Find where the given text appears and provide that cell's center as [X, Y] coordinate. 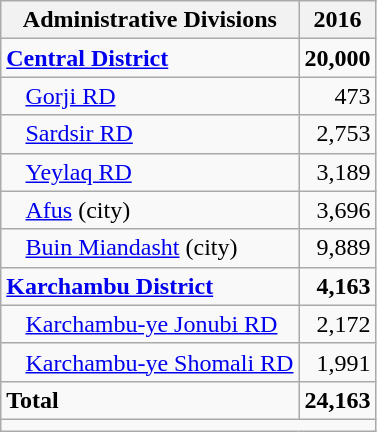
Yeylaq RD [150, 172]
Gorji RD [150, 96]
Karchambu District [150, 286]
Karchambu-ye Jonubi RD [150, 324]
Sardsir RD [150, 134]
Administrative Divisions [150, 20]
3,696 [338, 210]
24,163 [338, 400]
1,991 [338, 362]
2,753 [338, 134]
2016 [338, 20]
3,189 [338, 172]
2,172 [338, 324]
Afus (city) [150, 210]
20,000 [338, 58]
Buin Miandasht (city) [150, 248]
Total [150, 400]
4,163 [338, 286]
473 [338, 96]
Central District [150, 58]
Karchambu-ye Shomali RD [150, 362]
9,889 [338, 248]
